For the text-containing cell, return its midpoint in (x, y) coordinate format. 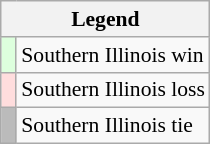
Southern Illinois loss (113, 90)
Legend (106, 19)
Southern Illinois win (113, 55)
Southern Illinois tie (113, 126)
